Return (X, Y) of the center of cell containing provided text 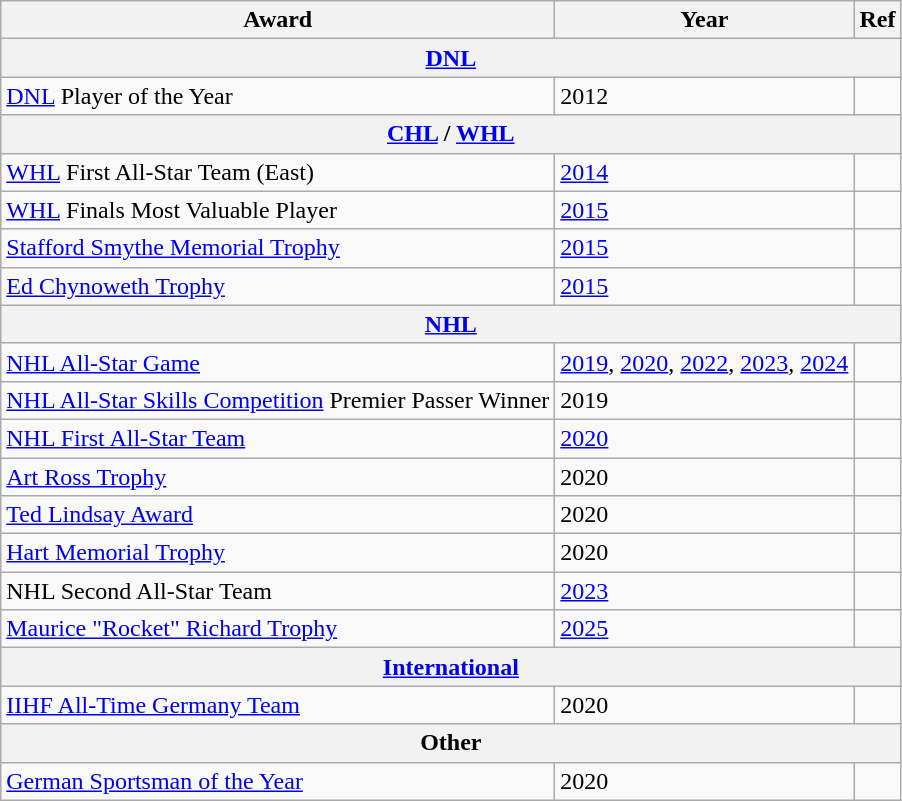
NHL First All-Star Team (278, 438)
Ref (878, 20)
DNL (451, 58)
Year (704, 20)
2014 (704, 172)
NHL All-Star Skills Competition Premier Passer Winner (278, 400)
Ted Lindsay Award (278, 515)
DNL Player of the Year (278, 96)
Other (451, 743)
International (451, 667)
Ed Chynoweth Trophy (278, 286)
NHL Second All-Star Team (278, 591)
2019 (704, 400)
WHL Finals Most Valuable Player (278, 210)
Stafford Smythe Memorial Trophy (278, 248)
2012 (704, 96)
Maurice "Rocket" Richard Trophy (278, 629)
2019, 2020, 2022, 2023, 2024 (704, 362)
IIHF All-Time Germany Team (278, 705)
2023 (704, 591)
CHL / WHL (451, 134)
2025 (704, 629)
Award (278, 20)
WHL First All-Star Team (East) (278, 172)
NHL All-Star Game (278, 362)
Hart Memorial Trophy (278, 553)
Art Ross Trophy (278, 477)
NHL (451, 324)
German Sportsman of the Year (278, 781)
